Determine the [X, Y] coordinate at the center of the cell enclosing the given text.  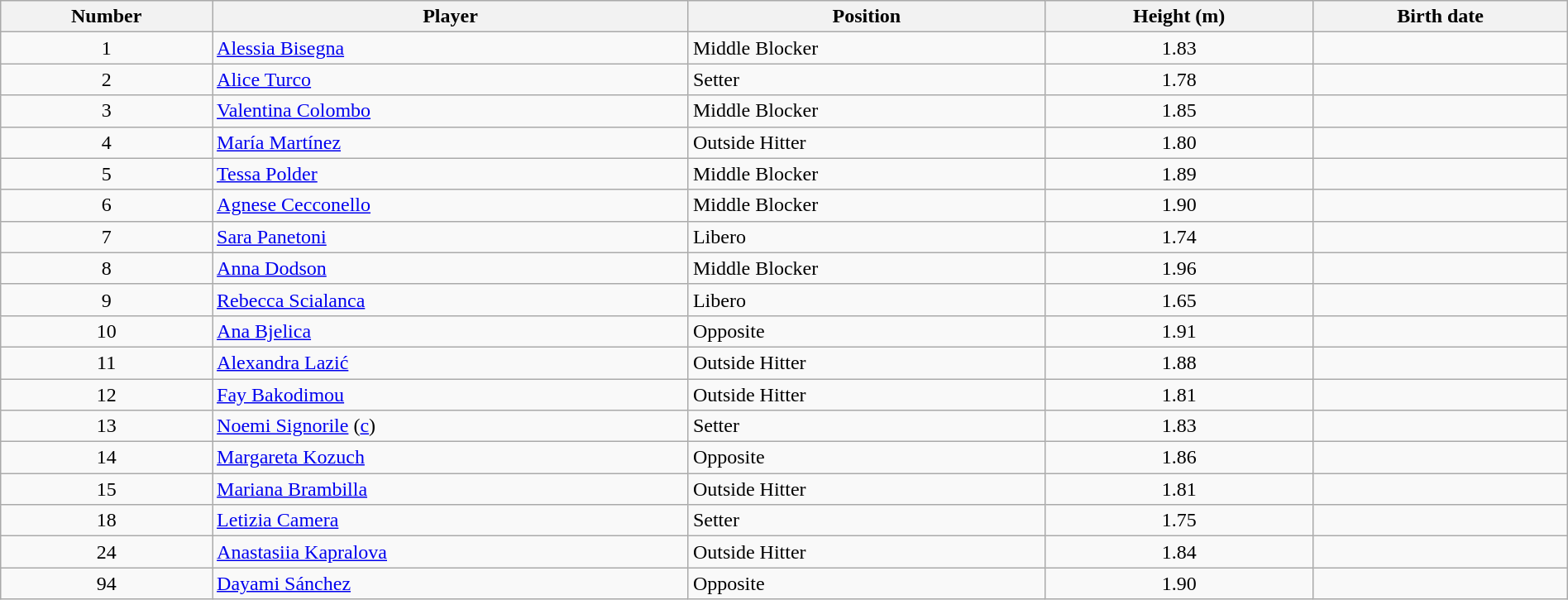
18 [107, 521]
2 [107, 79]
Mariana Brambilla [451, 489]
1.88 [1179, 362]
3 [107, 111]
Fay Bakodimou [451, 395]
Tessa Polder [451, 174]
Number [107, 17]
1.89 [1179, 174]
1.86 [1179, 458]
Birth date [1441, 17]
María Martínez [451, 142]
10 [107, 331]
15 [107, 489]
13 [107, 426]
11 [107, 362]
Player [451, 17]
Anna Dodson [451, 268]
Alexandra Lazić [451, 362]
1.85 [1179, 111]
6 [107, 205]
Valentina Colombo [451, 111]
Height (m) [1179, 17]
14 [107, 458]
Dayami Sánchez [451, 583]
Position [867, 17]
8 [107, 268]
5 [107, 174]
Ana Bjelica [451, 331]
7 [107, 237]
1.74 [1179, 237]
1.78 [1179, 79]
1.75 [1179, 521]
1.84 [1179, 552]
1 [107, 48]
Sara Panetoni [451, 237]
9 [107, 300]
1.80 [1179, 142]
Letizia Camera [451, 521]
1.91 [1179, 331]
Anastasiia Kapralova [451, 552]
4 [107, 142]
94 [107, 583]
Agnese Cecconello [451, 205]
1.65 [1179, 300]
1.96 [1179, 268]
Noemi Signorile (c) [451, 426]
Alice Turco [451, 79]
12 [107, 395]
Margareta Kozuch [451, 458]
Alessia Bisegna [451, 48]
24 [107, 552]
Rebecca Scialanca [451, 300]
